Locate the cell with the specified text and output its (x, y) center coordinate. 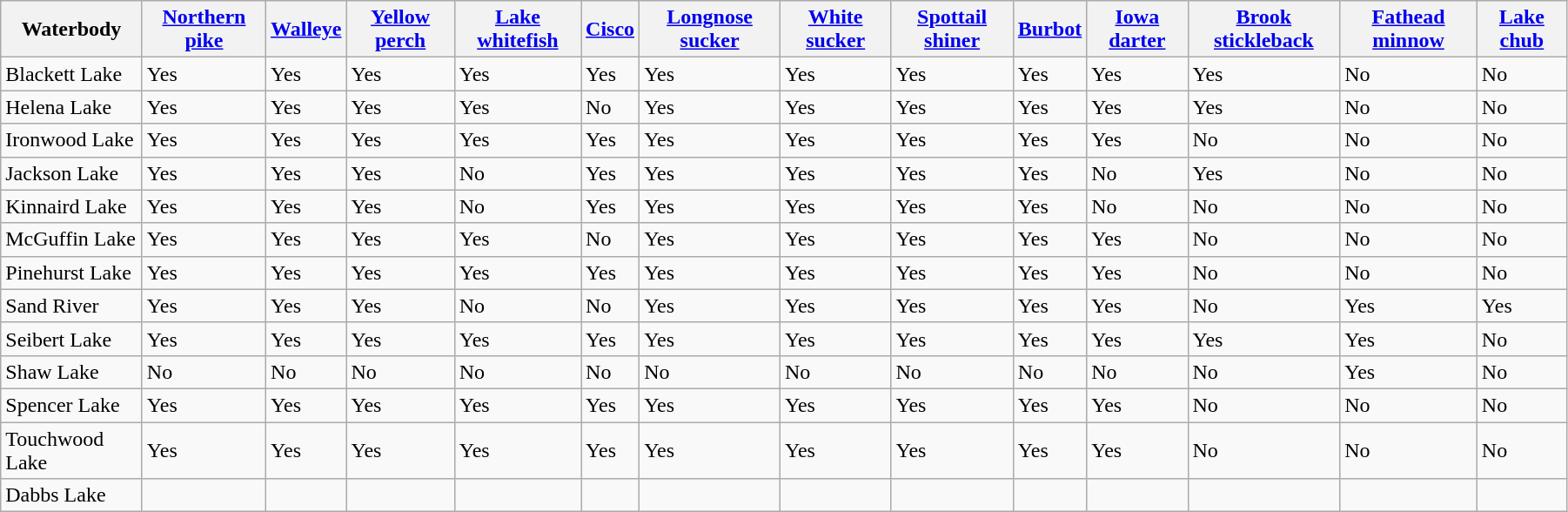
Iowa darter (1137, 30)
Spottail shiner (952, 30)
Brook stickleback (1263, 30)
Spencer Lake (71, 405)
Blackett Lake (71, 74)
Touchwood Lake (71, 449)
Cisco (611, 30)
Dabbs Lake (71, 495)
Lake chub (1521, 30)
Longnose sucker (710, 30)
Fathead minnow (1409, 30)
Pinehurst Lake (71, 273)
Waterbody (71, 30)
Walleye (306, 30)
Northern pike (204, 30)
White sucker (835, 30)
Sand River (71, 306)
Jackson Lake (71, 173)
McGuffin Lake (71, 239)
Shaw Lake (71, 372)
Kinnaird Lake (71, 206)
Ironwood Lake (71, 140)
Burbot (1049, 30)
Lake whitefish (517, 30)
Yellow perch (400, 30)
Seibert Lake (71, 339)
Helena Lake (71, 107)
